From the cell containing the given text, extract its center point as [X, Y] coordinate. 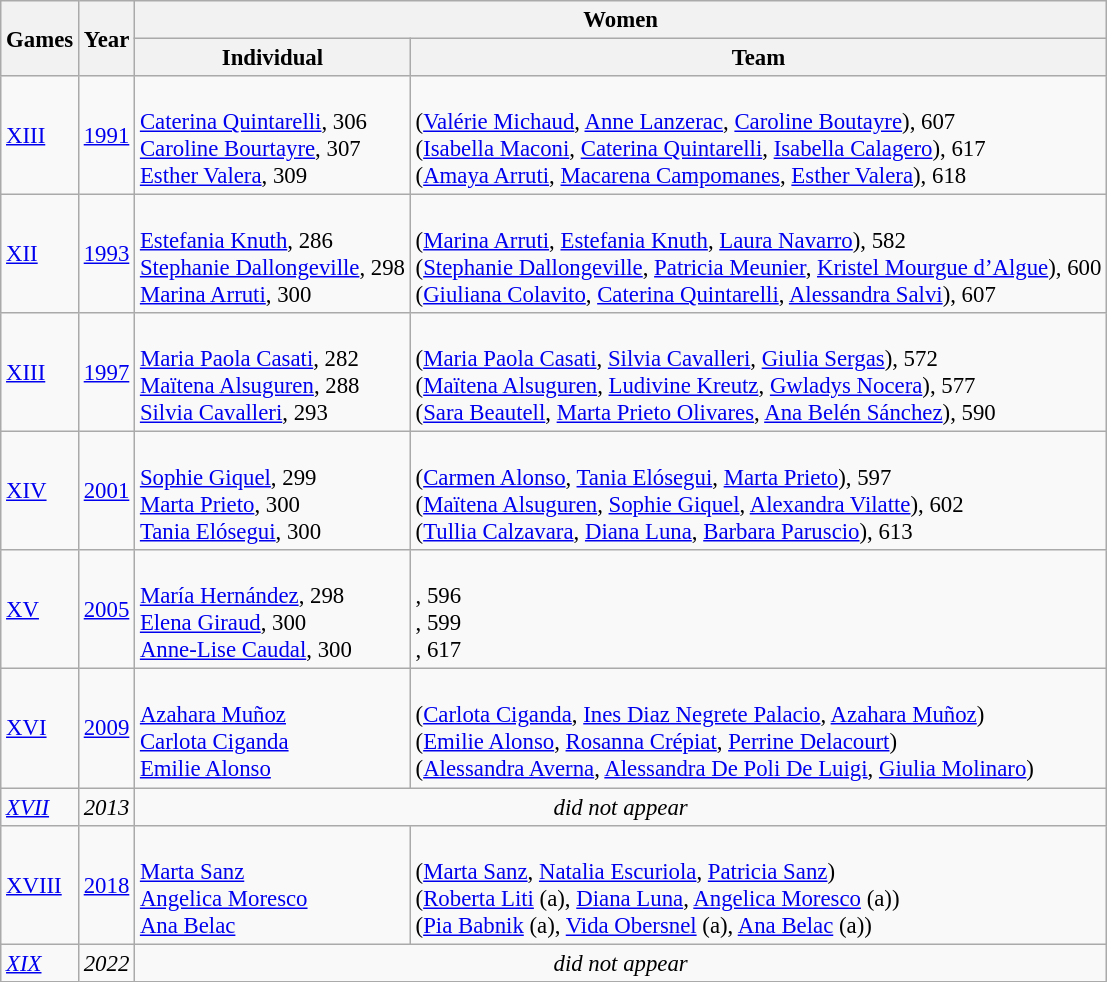
1993 [106, 254]
2022 [106, 963]
Caterina Quintarelli, 306 Caroline Bourtayre, 307 Esther Valera, 309 [273, 136]
XIV [40, 492]
Sophie Giquel, 299 Marta Prieto, 300 Tania Elósegui, 300 [273, 492]
2009 [106, 728]
XVI [40, 728]
XV [40, 610]
Individual [273, 58]
2018 [106, 884]
Marta Sanz Angelica Moresco Ana Belac [273, 884]
Games [40, 38]
Year [106, 38]
María Hernández, 298 Elena Giraud, 300 Anne-Lise Caudal, 300 [273, 610]
1991 [106, 136]
Women [621, 20]
XVII [40, 807]
2005 [106, 610]
Maria Paola Casati, 282 Maïtena Alsuguren, 288 Silvia Cavalleri, 293 [273, 372]
1997 [106, 372]
XII [40, 254]
, 596 , 599 , 617 [758, 610]
Azahara Muñoz Carlota Ciganda Emilie Alonso [273, 728]
Team [758, 58]
Estefania Knuth, 286 Stephanie Dallongeville, 298 Marina Arruti, 300 [273, 254]
2001 [106, 492]
XVIII [40, 884]
XIX [40, 963]
2013 [106, 807]
